From the cell containing the given text, extract its center point as (X, Y) coordinate. 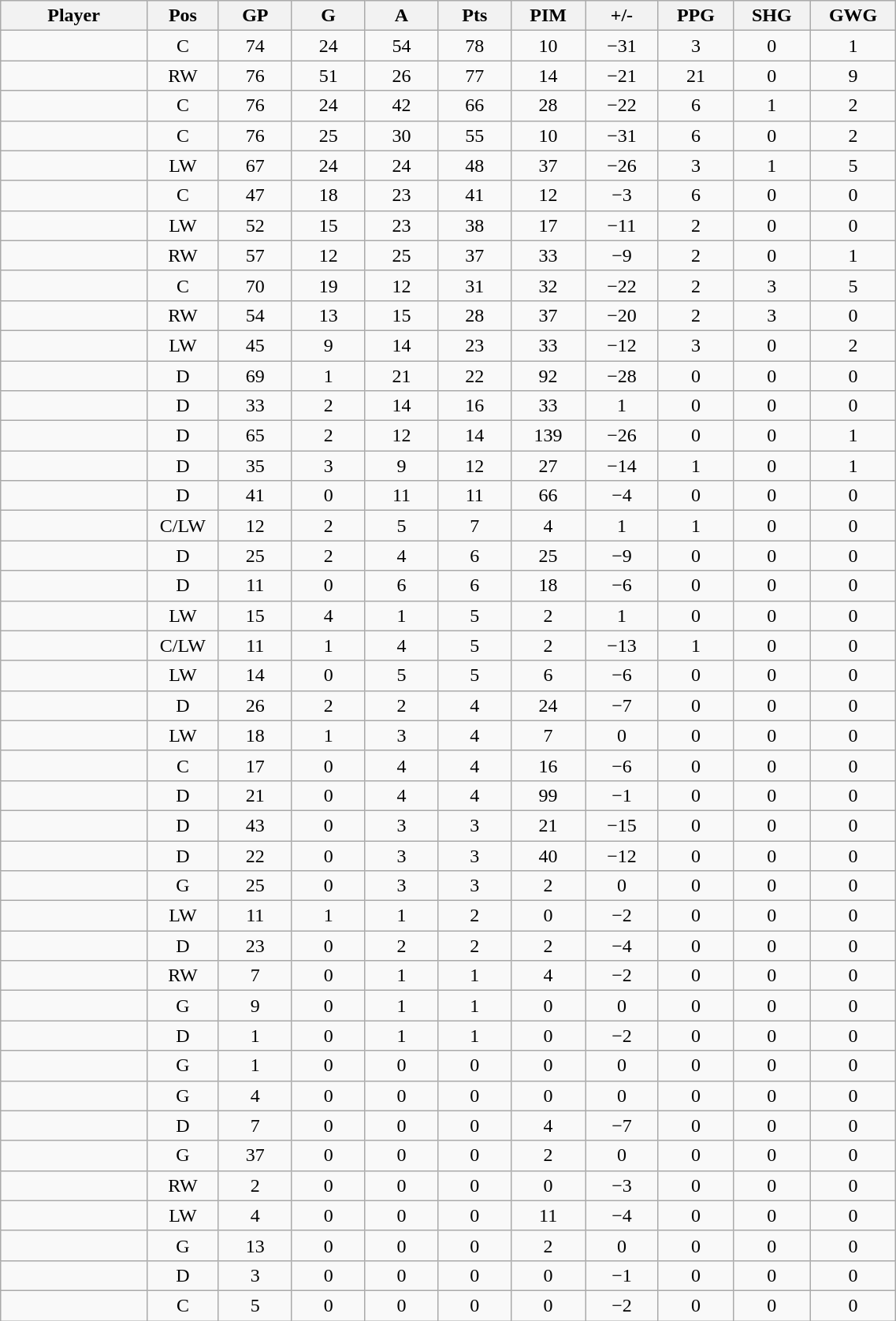
139 (548, 436)
42 (402, 106)
30 (402, 136)
78 (474, 46)
31 (474, 285)
99 (548, 795)
43 (255, 825)
GWG (853, 16)
57 (255, 255)
74 (255, 46)
PIM (548, 16)
−14 (621, 466)
Player (74, 16)
Pos (183, 16)
GP (255, 16)
55 (474, 136)
A (402, 16)
−13 (621, 646)
SHG (771, 16)
92 (548, 376)
47 (255, 195)
65 (255, 436)
67 (255, 166)
51 (328, 76)
35 (255, 466)
−15 (621, 825)
−11 (621, 225)
32 (548, 285)
69 (255, 376)
40 (548, 855)
Pts (474, 16)
48 (474, 166)
−21 (621, 76)
38 (474, 225)
PPG (695, 16)
45 (255, 345)
−20 (621, 315)
52 (255, 225)
−28 (621, 376)
77 (474, 76)
+/- (621, 16)
70 (255, 285)
19 (328, 285)
27 (548, 466)
